Provide the (x, y) coordinate of the cell's center where the given text is located.  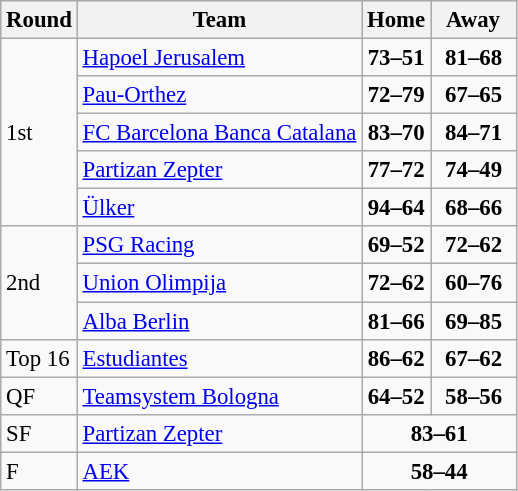
Estudiantes (220, 358)
77–72 (396, 170)
1st (39, 133)
AEK (220, 471)
74–49 (474, 170)
83–61 (440, 433)
Ülker (220, 208)
F (39, 471)
81–68 (474, 58)
64–52 (396, 396)
QF (39, 396)
94–64 (396, 208)
68–66 (474, 208)
67–65 (474, 95)
60–76 (474, 283)
67–62 (474, 358)
Home (396, 20)
Pau-Orthez (220, 95)
Team (220, 20)
84–71 (474, 133)
83–70 (396, 133)
Top 16 (39, 358)
Union Olimpija (220, 283)
2nd (39, 282)
Away (474, 20)
58–44 (440, 471)
Alba Berlin (220, 321)
81–66 (396, 321)
SF (39, 433)
69–85 (474, 321)
PSG Racing (220, 245)
Round (39, 20)
86–62 (396, 358)
Hapoel Jerusalem (220, 58)
Teamsystem Bologna (220, 396)
FC Barcelona Banca Catalana (220, 133)
69–52 (396, 245)
72–79 (396, 95)
58–56 (474, 396)
73–51 (396, 58)
